Provide the (X, Y) coordinate of the cell's center where the given text is located.  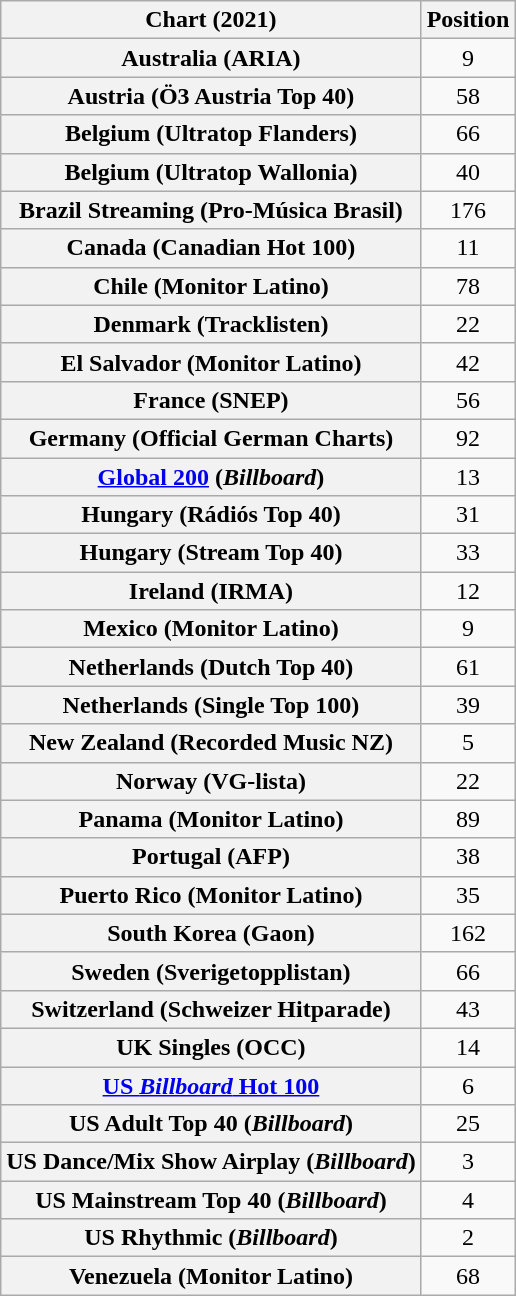
El Salvador (Monitor Latino) (211, 362)
38 (468, 857)
31 (468, 515)
4 (468, 1200)
Puerto Rico (Monitor Latino) (211, 895)
Netherlands (Single Top 100) (211, 705)
Panama (Monitor Latino) (211, 819)
Sweden (Sverigetopplistan) (211, 971)
2 (468, 1238)
Belgium (Ultratop Flanders) (211, 134)
Position (468, 20)
US Dance/Mix Show Airplay (Billboard) (211, 1162)
Brazil Streaming (Pro-Música Brasil) (211, 210)
Ireland (IRMA) (211, 591)
33 (468, 553)
68 (468, 1276)
Denmark (Tracklisten) (211, 324)
Venezuela (Monitor Latino) (211, 1276)
Switzerland (Schweizer Hitparade) (211, 1009)
US Billboard Hot 100 (211, 1085)
92 (468, 438)
Germany (Official German Charts) (211, 438)
58 (468, 96)
43 (468, 1009)
35 (468, 895)
Mexico (Monitor Latino) (211, 629)
78 (468, 286)
Chile (Monitor Latino) (211, 286)
South Korea (Gaon) (211, 933)
Portugal (AFP) (211, 857)
US Rhythmic (Billboard) (211, 1238)
Global 200 (Billboard) (211, 477)
Belgium (Ultratop Wallonia) (211, 172)
US Adult Top 40 (Billboard) (211, 1124)
Hungary (Rádiós Top 40) (211, 515)
6 (468, 1085)
Canada (Canadian Hot 100) (211, 248)
61 (468, 667)
13 (468, 477)
Australia (ARIA) (211, 58)
New Zealand (Recorded Music NZ) (211, 743)
12 (468, 591)
Austria (Ö3 Austria Top 40) (211, 96)
3 (468, 1162)
39 (468, 705)
40 (468, 172)
25 (468, 1124)
Norway (VG-lista) (211, 781)
11 (468, 248)
162 (468, 933)
89 (468, 819)
176 (468, 210)
56 (468, 400)
UK Singles (OCC) (211, 1047)
US Mainstream Top 40 (Billboard) (211, 1200)
42 (468, 362)
5 (468, 743)
14 (468, 1047)
Chart (2021) (211, 20)
Hungary (Stream Top 40) (211, 553)
France (SNEP) (211, 400)
Netherlands (Dutch Top 40) (211, 667)
